Find where the given text appears and provide that cell's center as [X, Y] coordinate. 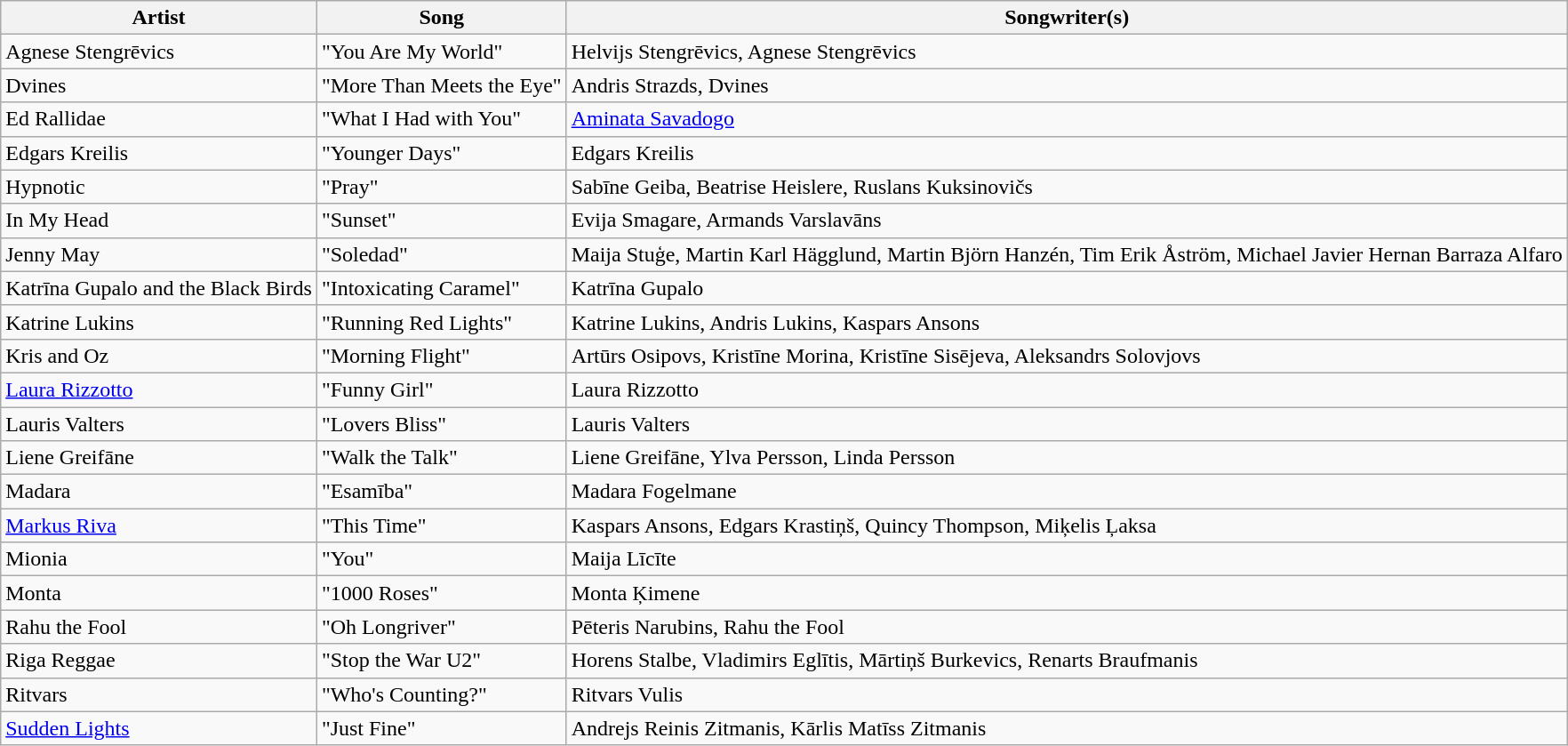
"Pray" [441, 187]
Artist [159, 18]
"You Are My World" [441, 52]
Kris and Oz [159, 356]
Mionia [159, 559]
Jenny May [159, 254]
Evija Smagare, Armands Varslavāns [1067, 221]
"More Than Meets the Eye" [441, 85]
"You" [441, 559]
Andris Strazds, Dvines [1067, 85]
Hypnotic [159, 187]
Ed Rallidae [159, 119]
Pēteris Narubins, Rahu the Fool [1067, 627]
"Just Fine" [441, 728]
Katrine Lukins, Andris Lukins, Kaspars Ansons [1067, 322]
Madara Fogelmane [1067, 492]
Katrīna Gupalo and the Black Birds [159, 288]
"Running Red Lights" [441, 322]
Agnese Stengrēvics [159, 52]
"Who's Counting?" [441, 694]
Songwriter(s) [1067, 18]
"Funny Girl" [441, 389]
"This Time" [441, 525]
Maija Līcīte [1067, 559]
"1000 Roses" [441, 593]
Ritvars Vulis [1067, 694]
Sudden Lights [159, 728]
Katrine Lukins [159, 322]
Horens Stalbe, Vladimirs Eglītis, Mārtiņš Burkevics, Renarts Braufmanis [1067, 661]
Katrīna Gupalo [1067, 288]
Ritvars [159, 694]
"Lovers Bliss" [441, 424]
"Oh Longriver" [441, 627]
Maija Stuģe, Martin Karl Hägglund, Martin Björn Hanzén, Tim Erik Åström, Michael Javier Hernan Barraza Alfaro [1067, 254]
Rahu the Fool [159, 627]
"What I Had with You" [441, 119]
Monta Ķimene [1067, 593]
Monta [159, 593]
Liene Greifāne [159, 458]
In My Head [159, 221]
Helvijs Stengrēvics, Agnese Stengrēvics [1067, 52]
"Walk the Talk" [441, 458]
Artūrs Osipovs, Kristīne Morina, Kristīne Sisējeva, Aleksandrs Solovjovs [1067, 356]
Markus Riva [159, 525]
Song [441, 18]
Sabīne Geiba, Beatrise Heislere, Ruslans Kuksinovičs [1067, 187]
"Morning Flight" [441, 356]
Liene Greifāne, Ylva Persson, Linda Persson [1067, 458]
"Esamība" [441, 492]
"Sunset" [441, 221]
Kaspars Ansons, Edgars Krastiņš, Quincy Thompson, Miķelis Ļaksa [1067, 525]
"Stop the War U2" [441, 661]
"Intoxicating Caramel" [441, 288]
Aminata Savadogo [1067, 119]
Andrejs Reinis Zitmanis, Kārlis Matīss Zitmanis [1067, 728]
"Soledad" [441, 254]
Madara [159, 492]
"Younger Days" [441, 153]
Dvines [159, 85]
Riga Reggae [159, 661]
